Provide the [X, Y] coordinate of the cell's center where the given text is located.  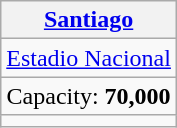
Santiago [89, 20]
Estadio Nacional [89, 58]
Capacity: 70,000 [89, 96]
